Provide the (X, Y) coordinate of the cell's center where the given text is located.  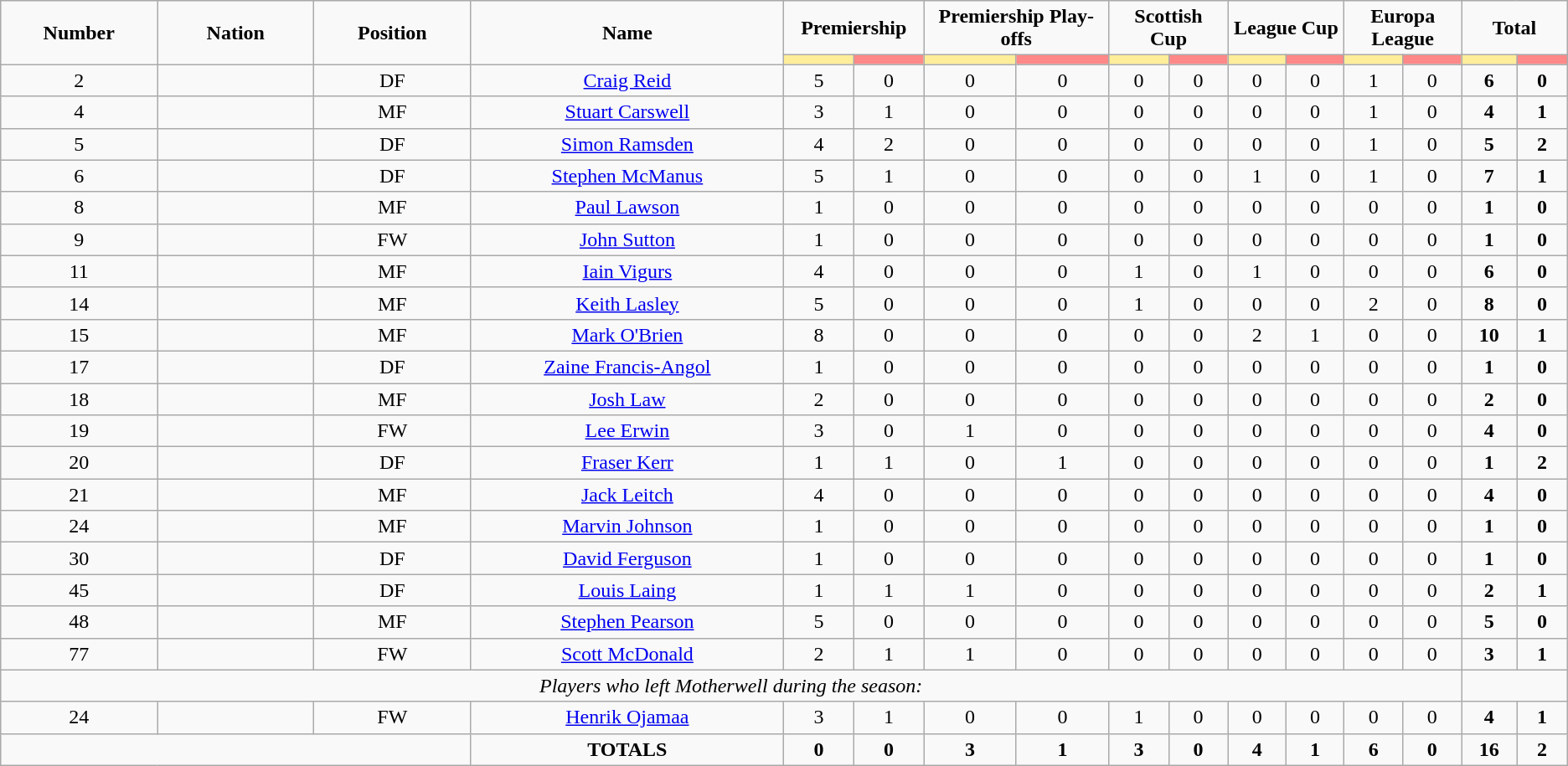
Position (392, 33)
John Sutton (627, 239)
Stuart Carswell (627, 112)
Craig Reid (627, 80)
10 (1489, 335)
Europa League (1403, 28)
Keith Lasley (627, 303)
Josh Law (627, 399)
11 (79, 271)
Paul Lawson (627, 208)
30 (79, 558)
Fraser Kerr (627, 463)
Scott McDonald (627, 654)
18 (79, 399)
9 (79, 239)
48 (79, 622)
Mark O'Brien (627, 335)
Nation (236, 33)
Total (1514, 28)
Louis Laing (627, 590)
7 (1489, 176)
Stephen Pearson (627, 622)
Premiership (854, 28)
Simon Ramsden (627, 144)
16 (1489, 749)
15 (79, 335)
45 (79, 590)
Marvin Johnson (627, 527)
Stephen McManus (627, 176)
Lee Erwin (627, 431)
19 (79, 431)
Iain Vigurs (627, 271)
Premiership Play-offs (1017, 28)
TOTALS (627, 749)
Jack Leitch (627, 495)
Henrik Ojamaa (627, 717)
14 (79, 303)
Number (79, 33)
Name (627, 33)
21 (79, 495)
David Ferguson (627, 558)
Players who left Motherwell during the season: (731, 686)
Zaine Francis-Angol (627, 367)
League Cup (1287, 28)
20 (79, 463)
77 (79, 654)
Scottish Cup (1168, 28)
17 (79, 367)
